For the text-containing cell, return its midpoint in [X, Y] coordinate format. 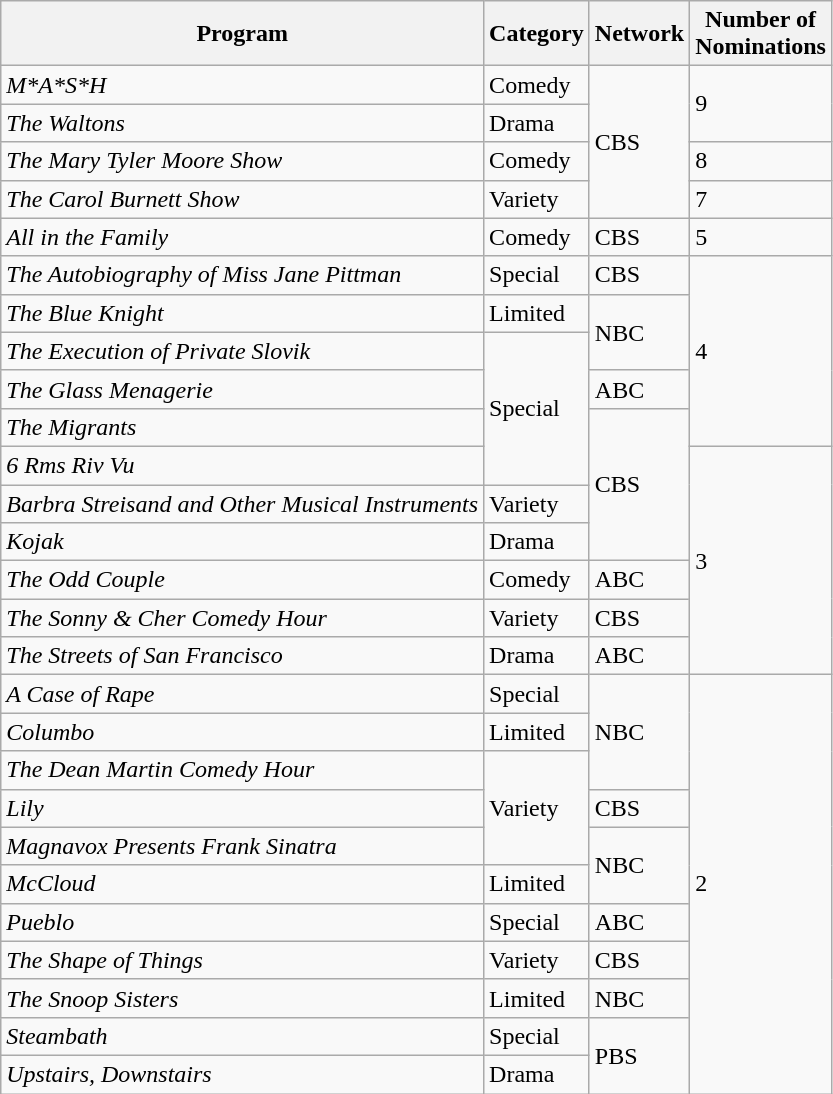
The Waltons [242, 123]
Magnavox Presents Frank Sinatra [242, 846]
The Execution of Private Slovik [242, 351]
The Streets of San Francisco [242, 656]
The Blue Knight [242, 313]
The Mary Tyler Moore Show [242, 161]
Barbra Streisand and Other Musical Instruments [242, 503]
9 [761, 104]
Number ofNominations [761, 34]
All in the Family [242, 237]
A Case of Rape [242, 694]
7 [761, 199]
Program [242, 34]
2 [761, 884]
The Autobiography of Miss Jane Pittman [242, 275]
M*A*S*H [242, 85]
The Sonny & Cher Comedy Hour [242, 618]
Columbo [242, 732]
5 [761, 237]
The Glass Menagerie [242, 389]
Pueblo [242, 922]
8 [761, 161]
4 [761, 351]
6 Rms Riv Vu [242, 465]
Category [537, 34]
The Migrants [242, 427]
Network [639, 34]
3 [761, 560]
Lily [242, 808]
McCloud [242, 884]
Kojak [242, 542]
Steambath [242, 1036]
The Carol Burnett Show [242, 199]
Upstairs, Downstairs [242, 1074]
PBS [639, 1055]
The Snoop Sisters [242, 998]
The Dean Martin Comedy Hour [242, 770]
The Odd Couple [242, 580]
The Shape of Things [242, 960]
